Return (X, Y) of the center of cell containing provided text 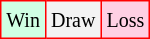
Win (24, 20)
Draw (72, 20)
Loss (126, 20)
